Pinpoint the cell where the given text exists, returning its (X, Y) midpoint coordinate. 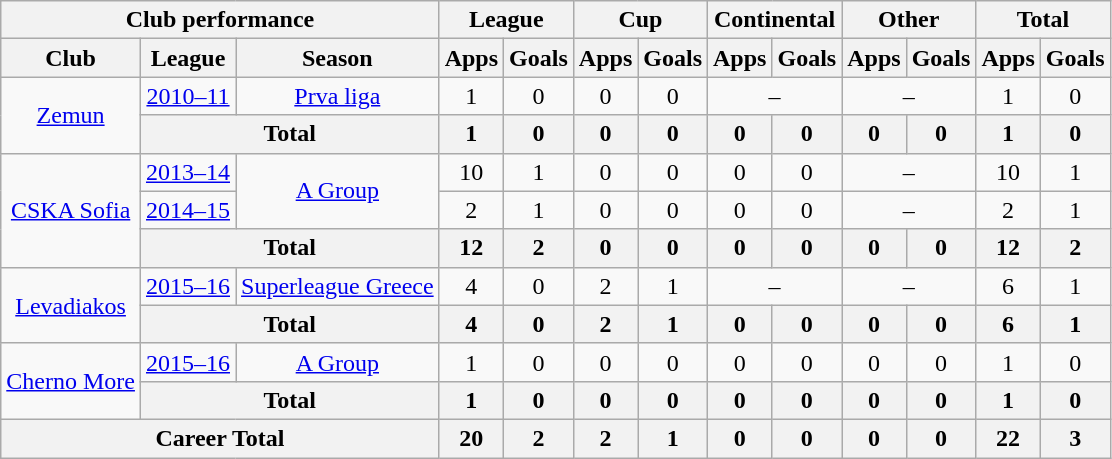
CSKA Sofia (71, 210)
Other (909, 20)
20 (471, 438)
2013–14 (188, 172)
Career Total (220, 438)
Levadiakos (71, 305)
Prva liga (338, 96)
Cherno More (71, 381)
Continental (775, 20)
Superleague Greece (338, 286)
Club (71, 58)
Club performance (220, 20)
2014–15 (188, 210)
2010–11 (188, 96)
3 (1075, 438)
Zemun (71, 115)
Season (338, 58)
Cup (640, 20)
22 (1008, 438)
